Extract the [X, Y] coordinate from the center of the cell holding the provided text.  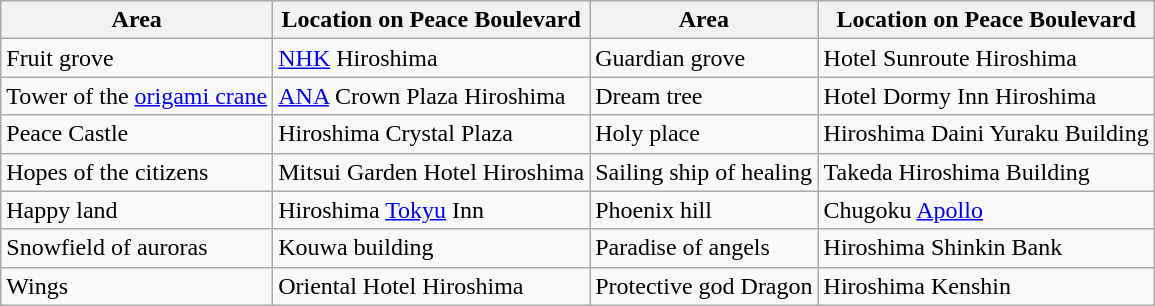
Mitsui Garden Hotel Hiroshima [432, 172]
Holy place [704, 134]
Paradise of angels [704, 248]
Hiroshima Shinkin Bank [986, 248]
Chugoku Apollo [986, 210]
NHK Hiroshima [432, 58]
Guardian grove [704, 58]
Happy land [137, 210]
Hotel Dormy Inn Hiroshima [986, 96]
ANA Crown Plaza Hiroshima [432, 96]
Snowfield of auroras [137, 248]
Hotel Sunroute Hiroshima [986, 58]
Hiroshima Daini Yuraku Building [986, 134]
Tower of the origami crane [137, 96]
Peace Castle [137, 134]
Hiroshima Tokyu Inn [432, 210]
Hopes of the citizens [137, 172]
Oriental Hotel Hiroshima [432, 286]
Fruit grove [137, 58]
Kouwa building [432, 248]
Phoenix hill [704, 210]
Takeda Hiroshima Building [986, 172]
Wings [137, 286]
Sailing ship of healing [704, 172]
Protective god Dragon [704, 286]
Dream tree [704, 96]
Hiroshima Crystal Plaza [432, 134]
Hiroshima Kenshin [986, 286]
